From the cell containing the given text, extract its center point as (x, y) coordinate. 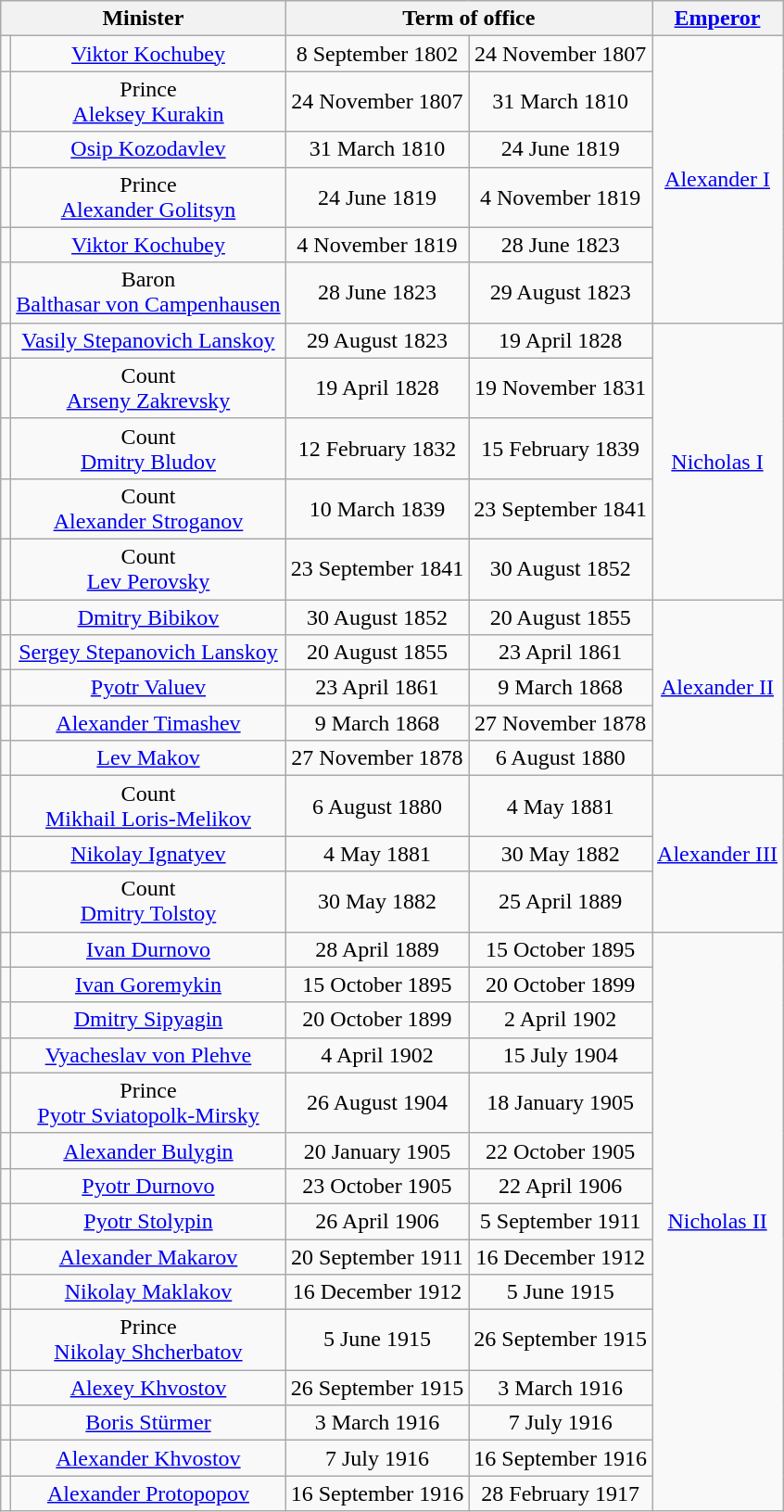
Alexander Khvostov (148, 1458)
Ivan Goremykin (148, 985)
2 April 1902 (561, 1020)
CountMikhail Loris-Melikov (148, 807)
26 August 1904 (377, 1103)
4 April 1902 (377, 1055)
15 February 1839 (561, 449)
CountArseny Zakrevsky (148, 388)
5 September 1911 (561, 1221)
10 March 1839 (377, 508)
Vasily Stepanovich Lanskoy (148, 340)
Pyotr Valuev (148, 688)
CountDmitry Bludov (148, 449)
8 September 1802 (377, 54)
Dmitry Bibikov (148, 616)
28 April 1889 (377, 949)
PrincePyotr Sviatopolk-Mirsky (148, 1103)
20 January 1905 (377, 1150)
Alexander Timashev (148, 723)
Lev Makov (148, 758)
Minister (143, 19)
Nikolay Ignatyev (148, 854)
Pyotr Stolypin (148, 1221)
Nikolay Maklakov (148, 1292)
22 April 1906 (561, 1186)
Alexander II (717, 687)
Nicholas I (717, 461)
CountLev Perovsky (148, 569)
CountAlexander Stroganov (148, 508)
25 April 1889 (561, 901)
PrinceAleksey Kurakin (148, 102)
CountDmitry Tolstoy (148, 901)
22 October 1905 (561, 1150)
Alexander Protopopov (148, 1493)
Alexander I (717, 180)
Term of office (469, 19)
PrinceAlexander Golitsyn (148, 197)
15 July 1904 (561, 1055)
Osip Kozodavlev (148, 149)
28 February 1917 (561, 1493)
Vyacheslav von Plehve (148, 1055)
BaronBalthasar von Campenhausen (148, 293)
Boris Stürmer (148, 1423)
26 April 1906 (377, 1221)
Alexander III (717, 854)
20 September 1911 (377, 1256)
Dmitry Sipyagin (148, 1020)
Pyotr Durnovo (148, 1186)
Nicholas II (717, 1222)
23 October 1905 (377, 1186)
Sergey Stepanovich Lanskoy (148, 653)
PrinceNikolay Shcherbatov (148, 1340)
Ivan Durnovo (148, 949)
Emperor (717, 19)
12 February 1832 (377, 449)
Alexander Makarov (148, 1256)
Alexey Khvostov (148, 1388)
19 November 1831 (561, 388)
18 January 1905 (561, 1103)
Alexander Bulygin (148, 1150)
